Return the [x, y] coordinate for the center point of the cell that contains the specified text.  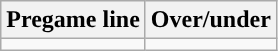
Over/under [210, 20]
Pregame line [74, 20]
